Identify which cell holds the provided text, then report its (x, y) central coordinate. 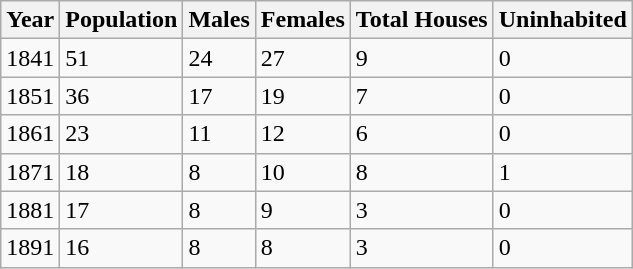
1 (562, 172)
Males (219, 20)
1881 (30, 210)
16 (122, 248)
23 (122, 134)
24 (219, 58)
7 (422, 96)
Population (122, 20)
Year (30, 20)
11 (219, 134)
19 (302, 96)
1861 (30, 134)
1851 (30, 96)
Females (302, 20)
10 (302, 172)
1891 (30, 248)
18 (122, 172)
51 (122, 58)
Total Houses (422, 20)
6 (422, 134)
27 (302, 58)
36 (122, 96)
1871 (30, 172)
Uninhabited (562, 20)
1841 (30, 58)
12 (302, 134)
